Output the [X, Y] coordinate of the center of the cell containing the given text.  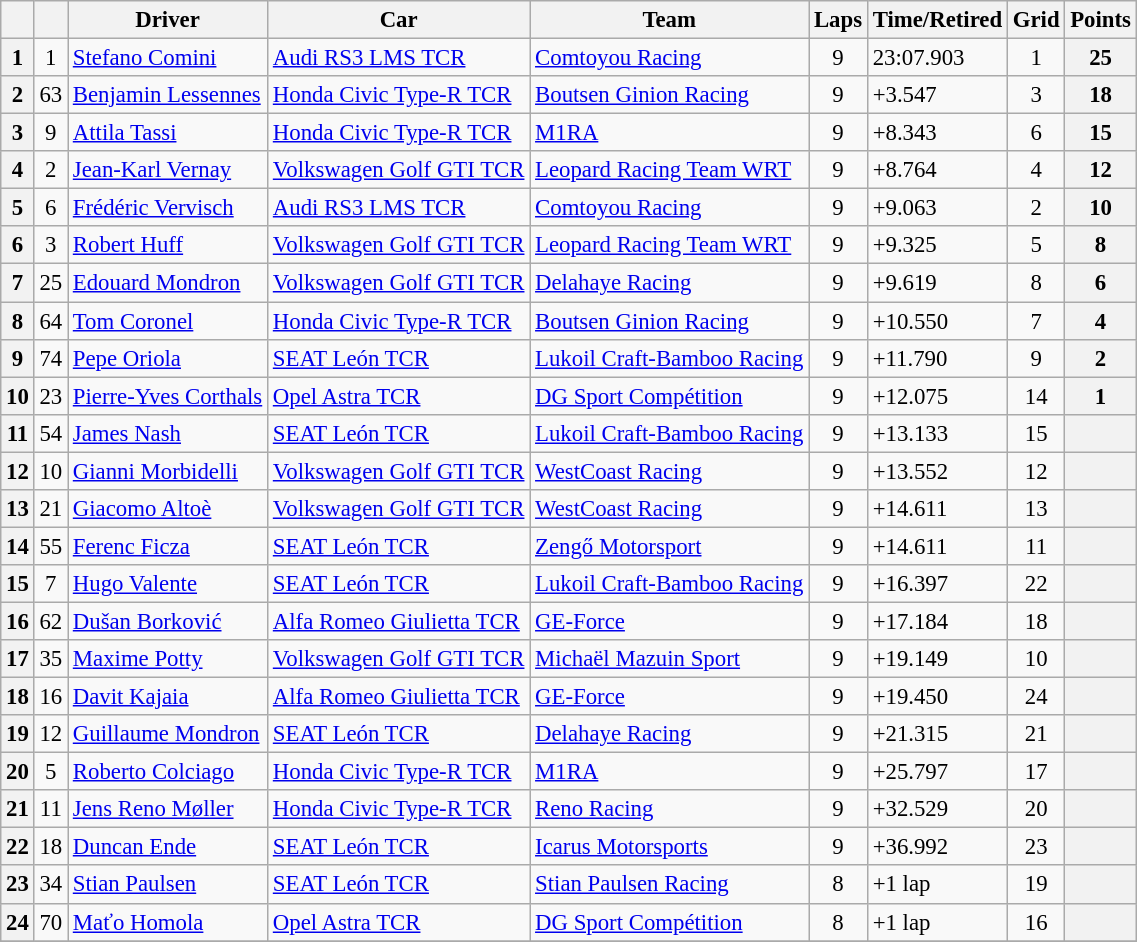
Davit Kajaia [168, 697]
Icarus Motorsports [670, 847]
Grid [1036, 20]
+9.325 [937, 245]
64 [50, 321]
Maťo Homola [168, 922]
+3.547 [937, 95]
Michaël Mazuin Sport [670, 659]
+11.790 [937, 358]
Edouard Mondron [168, 283]
Tom Coronel [168, 321]
Dušan Borković [168, 621]
+12.075 [937, 396]
Stian Paulsen Racing [670, 885]
Benjamin Lessennes [168, 95]
+21.315 [937, 734]
Guillaume Mondron [168, 734]
Driver [168, 20]
Roberto Colciago [168, 772]
Points [1100, 20]
74 [50, 358]
62 [50, 621]
Attila Tassi [168, 133]
Pepe Oriola [168, 358]
+8.764 [937, 170]
Zengő Motorsport [670, 546]
Frédéric Vervisch [168, 208]
+19.149 [937, 659]
Jens Reno Møller [168, 809]
34 [50, 885]
Team [670, 20]
55 [50, 546]
James Nash [168, 433]
+9.063 [937, 208]
23:07.903 [937, 58]
Laps [838, 20]
Robert Huff [168, 245]
70 [50, 922]
Ferenc Ficza [168, 546]
Giacomo Altoè [168, 509]
+9.619 [937, 283]
Stefano Comini [168, 58]
+25.797 [937, 772]
Jean-Karl Vernay [168, 170]
Hugo Valente [168, 584]
Gianni Morbidelli [168, 471]
Time/Retired [937, 20]
+17.184 [937, 621]
+13.133 [937, 433]
Duncan Ende [168, 847]
+16.397 [937, 584]
54 [50, 433]
Pierre-Yves Corthals [168, 396]
+32.529 [937, 809]
Reno Racing [670, 809]
+13.552 [937, 471]
+19.450 [937, 697]
Maxime Potty [168, 659]
+36.992 [937, 847]
63 [50, 95]
35 [50, 659]
Stian Paulsen [168, 885]
Car [399, 20]
+8.343 [937, 133]
+10.550 [937, 321]
